Return the (x, y) coordinate for the center point of the cell that contains the specified text.  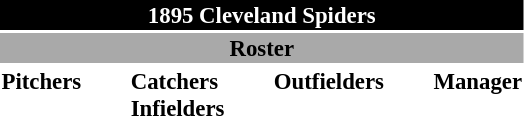
1895 Cleveland Spiders (262, 15)
Roster (262, 48)
